From the cell containing the given text, extract its center point as [X, Y] coordinate. 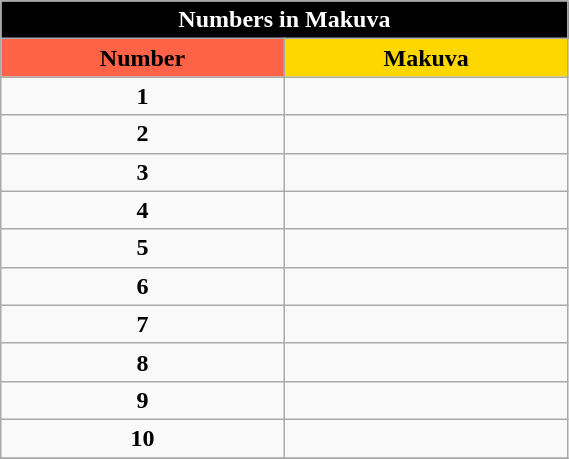
Makuva [426, 58]
10 [143, 438]
6 [143, 286]
8 [143, 362]
2 [143, 134]
4 [143, 210]
9 [143, 400]
5 [143, 248]
3 [143, 172]
7 [143, 324]
Numbers in Makuva [284, 20]
1 [143, 96]
Number [143, 58]
